Determine the (X, Y) coordinate at the center of the cell enclosing the given text.  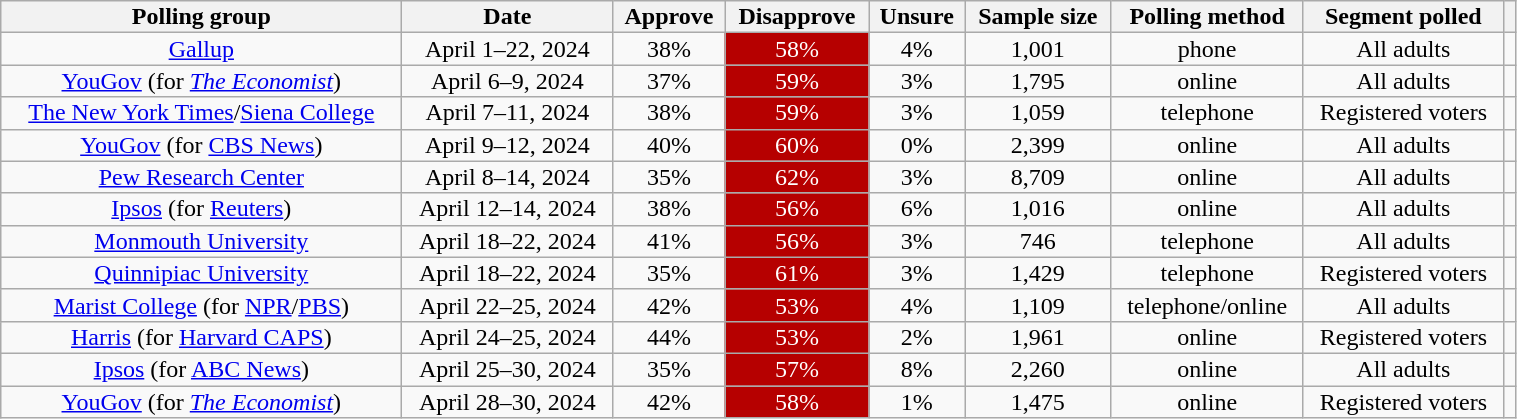
8,709 (1038, 177)
April 22–25, 2024 (508, 305)
April 28–30, 2024 (508, 402)
Segment polled (1403, 17)
Quinnipiac University (202, 273)
57% (797, 369)
1,961 (1038, 337)
Date (508, 17)
1,016 (1038, 209)
Polling group (202, 17)
Pew Research Center (202, 177)
The New York Times/Siena College (202, 113)
Polling method (1207, 17)
1,109 (1038, 305)
April 25–30, 2024 (508, 369)
Sample size (1038, 17)
Disapprove (797, 17)
April 1–22, 2024 (508, 49)
April 9–12, 2024 (508, 145)
April 12–14, 2024 (508, 209)
April 24–25, 2024 (508, 337)
1% (917, 402)
746 (1038, 241)
YouGov (for CBS News) (202, 145)
Ipsos (for ABC News) (202, 369)
2,399 (1038, 145)
Ipsos (for Reuters) (202, 209)
Gallup (202, 49)
1,059 (1038, 113)
61% (797, 273)
8% (917, 369)
37% (669, 81)
Approve (669, 17)
Marist College (for NPR/PBS) (202, 305)
2% (917, 337)
April 7–11, 2024 (508, 113)
40% (669, 145)
1,795 (1038, 81)
44% (669, 337)
Harris (for Harvard CAPS) (202, 337)
2,260 (1038, 369)
Monmouth University (202, 241)
April 8–14, 2024 (508, 177)
telephone/online (1207, 305)
phone (1207, 49)
1,429 (1038, 273)
April 6–9, 2024 (508, 81)
6% (917, 209)
60% (797, 145)
1,001 (1038, 49)
1,475 (1038, 402)
0% (917, 145)
62% (797, 177)
Unsure (917, 17)
41% (669, 241)
